Search for the cell housing the specified text and yield its [X, Y] center coordinate. 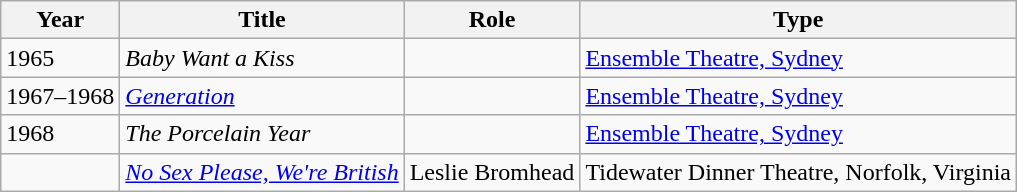
The Porcelain Year [262, 134]
Generation [262, 96]
Leslie Bromhead [492, 172]
1968 [60, 134]
No Sex Please, We're British [262, 172]
Role [492, 20]
Title [262, 20]
Type [798, 20]
1967–1968 [60, 96]
1965 [60, 58]
Baby Want a Kiss [262, 58]
Tidewater Dinner Theatre, Norfolk, Virginia [798, 172]
Year [60, 20]
